Locate the cell with the specified text and output its [x, y] center coordinate. 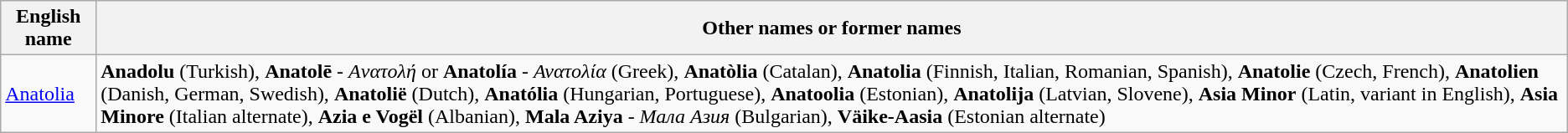
English name [49, 28]
Other names or former names [833, 28]
Anatolia [49, 94]
